Identify which cell holds the provided text, then report its (x, y) central coordinate. 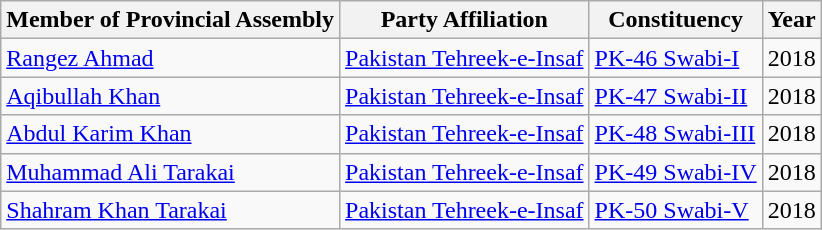
Aqibullah Khan (170, 96)
Member of Provincial Assembly (170, 20)
PK-47 Swabi-II (676, 96)
PK-49 Swabi-IV (676, 172)
Constituency (676, 20)
PK-50 Swabi-V (676, 210)
PK-48 Swabi-III (676, 134)
Abdul Karim Khan (170, 134)
Year (792, 20)
Rangez Ahmad (170, 58)
PK-46 Swabi-I (676, 58)
Shahram Khan Tarakai (170, 210)
Party Affiliation (465, 20)
Muhammad Ali Tarakai (170, 172)
